Output the (x, y) coordinate of the center of the cell containing the given text.  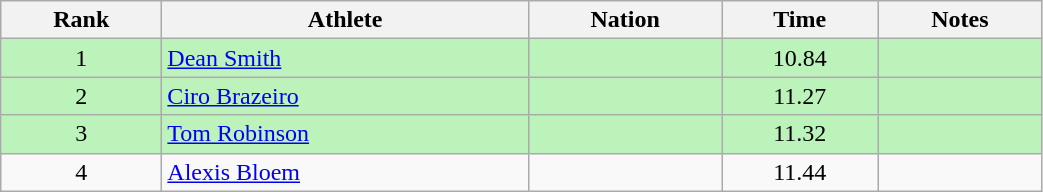
Dean Smith (346, 58)
3 (82, 134)
10.84 (800, 58)
Time (800, 20)
2 (82, 96)
Alexis Bloem (346, 172)
4 (82, 172)
11.32 (800, 134)
11.27 (800, 96)
Ciro Brazeiro (346, 96)
Athlete (346, 20)
Rank (82, 20)
1 (82, 58)
Nation (626, 20)
11.44 (800, 172)
Notes (960, 20)
Tom Robinson (346, 134)
